For the text-containing cell, return its midpoint in (X, Y) coordinate format. 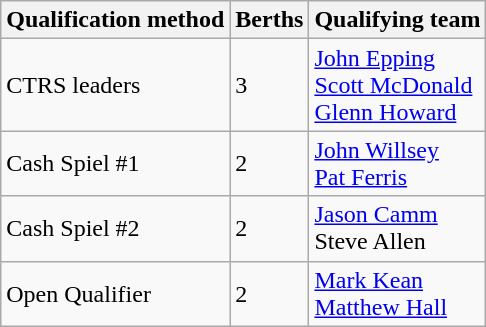
Mark Kean Matthew Hall (398, 294)
John Willsey Pat Ferris (398, 164)
Cash Spiel #1 (116, 164)
Cash Spiel #2 (116, 228)
John Epping Scott McDonald Glenn Howard (398, 85)
Berths (270, 20)
Qualifying team (398, 20)
Open Qualifier (116, 294)
CTRS leaders (116, 85)
Qualification method (116, 20)
3 (270, 85)
Jason Camm Steve Allen (398, 228)
